Search for the cell housing the specified text and yield its [X, Y] center coordinate. 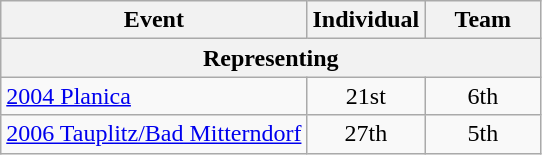
6th [483, 96]
21st [366, 96]
Representing [271, 58]
Individual [366, 20]
5th [483, 134]
Team [483, 20]
27th [366, 134]
2006 Tauplitz/Bad Mitterndorf [154, 134]
Event [154, 20]
2004 Planica [154, 96]
